Determine the (X, Y) coordinate at the center of the cell enclosing the given text.  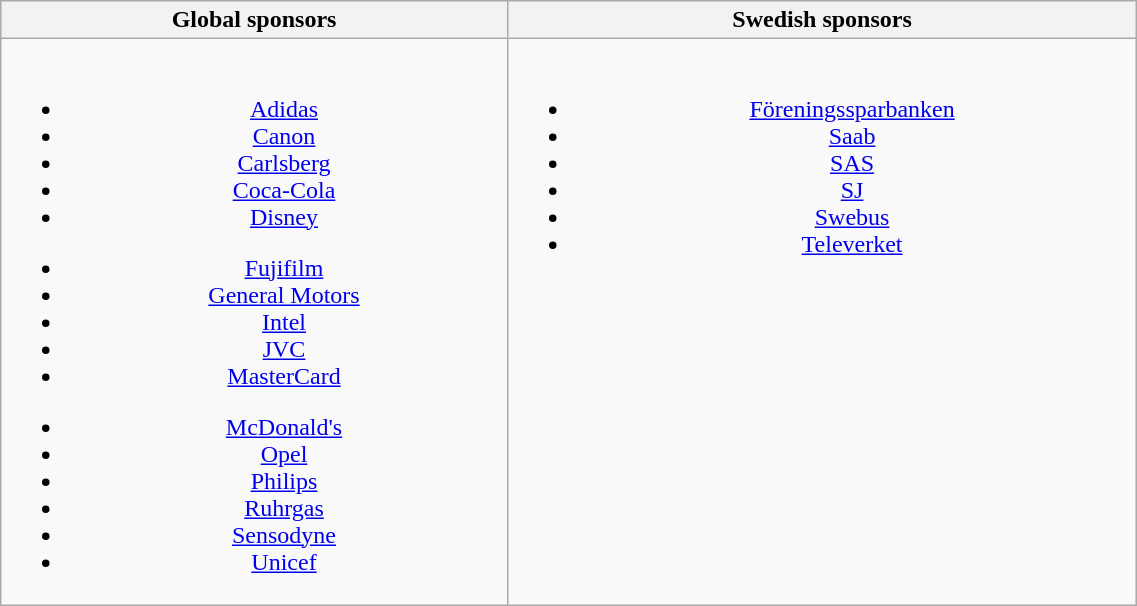
Global sponsors (254, 20)
FöreningssparbankenSaabSASSJSwebusTeleverket (822, 322)
Swedish sponsors (822, 20)
AdidasCanonCarlsbergCoca-ColaDisneyFujifilmGeneral MotorsIntelJVCMasterCardMcDonald'sOpelPhilipsRuhrgasSensodyneUnicef (254, 322)
